From the cell containing the given text, extract its center point as [x, y] coordinate. 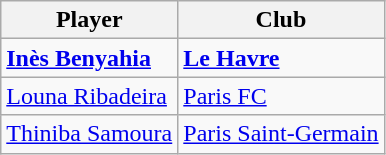
Club [281, 20]
Le Havre [281, 58]
Player [90, 20]
Paris Saint-Germain [281, 134]
Paris FC [281, 96]
Inès Benyahia [90, 58]
Louna Ribadeira [90, 96]
Thiniba Samoura [90, 134]
